Detect which cell encompasses the target text, then output its (x, y) center coordinate. 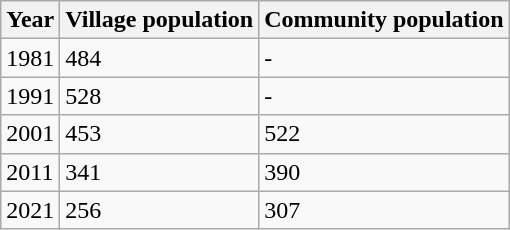
522 (384, 134)
Year (30, 20)
453 (160, 134)
341 (160, 172)
390 (384, 172)
2001 (30, 134)
Village population (160, 20)
2021 (30, 210)
Community population (384, 20)
256 (160, 210)
1991 (30, 96)
528 (160, 96)
307 (384, 210)
1981 (30, 58)
2011 (30, 172)
484 (160, 58)
